Detect which cell encompasses the target text, then output its (x, y) center coordinate. 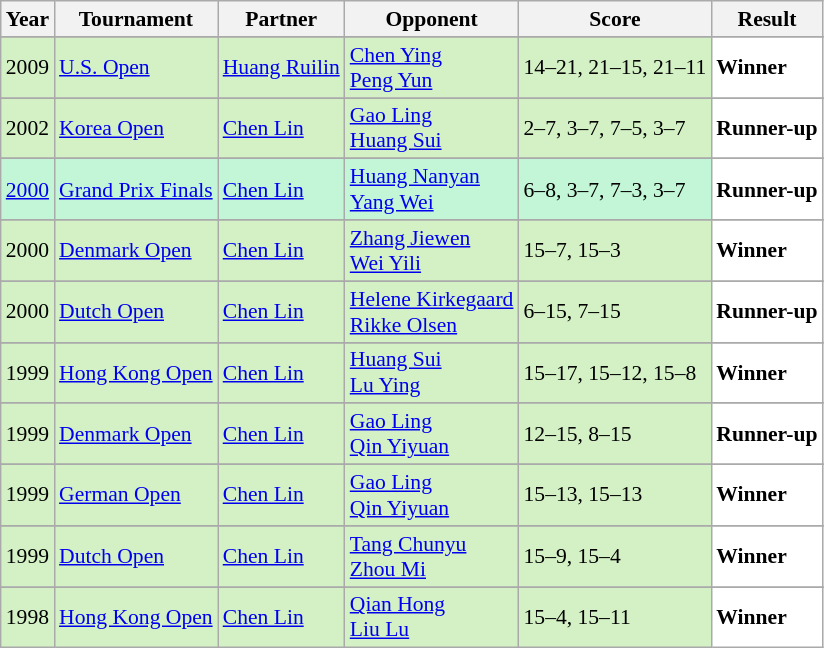
15–13, 15–13 (614, 496)
Huang Ruilin (282, 68)
German Open (136, 496)
Tournament (136, 19)
2009 (28, 68)
15–9, 15–4 (614, 556)
Helene Kirkegaard Rikke Olsen (432, 312)
Year (28, 19)
Qian Hong Liu Lu (432, 618)
15–17, 15–12, 15–8 (614, 372)
2002 (28, 128)
1998 (28, 618)
Score (614, 19)
Zhang Jiewen Wei Yili (432, 250)
12–15, 8–15 (614, 434)
U.S. Open (136, 68)
6–8, 3–7, 7–3, 3–7 (614, 190)
Tang Chunyu Zhou Mi (432, 556)
Korea Open (136, 128)
Result (766, 19)
Huang Nanyan Yang Wei (432, 190)
Chen Ying Peng Yun (432, 68)
Grand Prix Finals (136, 190)
Opponent (432, 19)
14–21, 21–15, 21–11 (614, 68)
6–15, 7–15 (614, 312)
Huang Sui Lu Ying (432, 372)
Partner (282, 19)
Gao Ling Huang Sui (432, 128)
2–7, 3–7, 7–5, 3–7 (614, 128)
15–4, 15–11 (614, 618)
15–7, 15–3 (614, 250)
